Find where the given text appears and provide that cell's center as [x, y] coordinate. 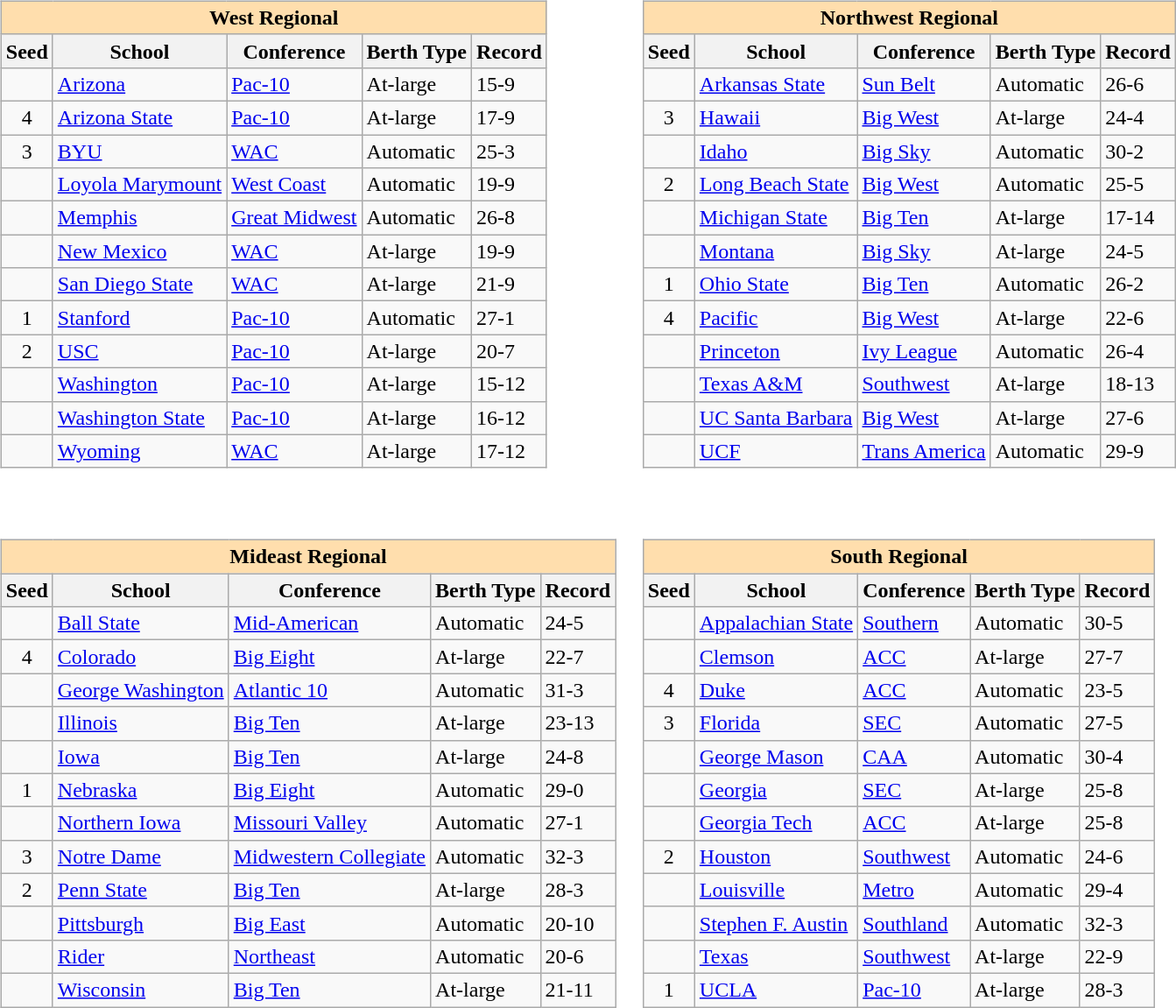
Great Midwest [294, 218]
Notre Dame [140, 856]
Northwest Regional [909, 18]
Washington [139, 384]
20-6 [578, 956]
26-2 [1138, 285]
Washington State [139, 418]
Arkansas State [776, 84]
17-12 [510, 451]
Memphis [139, 218]
Loyola Marymount [139, 185]
Sun Belt [924, 84]
22-7 [578, 657]
Idaho [776, 152]
Illinois [140, 723]
24-4 [1138, 117]
West Regional [273, 18]
31-3 [578, 690]
Missouri Valley [329, 823]
Colorado [140, 657]
Northeast [329, 956]
27-6 [1138, 418]
30-2 [1138, 152]
Princeton [776, 351]
South Regional [898, 557]
Georgia Tech [776, 823]
Trans America [924, 451]
Arizona [139, 84]
23-13 [578, 723]
15-9 [510, 84]
Wyoming [139, 451]
Penn State [140, 890]
Pacific [776, 318]
20-7 [510, 351]
30-4 [1117, 757]
27-5 [1117, 723]
25-5 [1138, 185]
18-13 [1138, 384]
Big East [329, 923]
29-0 [578, 790]
Houston [776, 856]
Duke [776, 690]
Southern [914, 624]
George Washington [140, 690]
Southland [914, 923]
21-9 [510, 285]
Texas [776, 956]
Nebraska [140, 790]
Stanford [139, 318]
Ball State [140, 624]
Arizona State [139, 117]
George Mason [776, 757]
Ohio State [776, 285]
Hawaii [776, 117]
29-4 [1117, 890]
Stephen F. Austin [776, 923]
23-5 [1117, 690]
22-6 [1138, 318]
BYU [139, 152]
CAA [914, 757]
West Coast [294, 185]
Metro [914, 890]
17-9 [510, 117]
Clemson [776, 657]
Mideast Regional [308, 557]
UCF [776, 451]
Pittsburgh [140, 923]
UCLA [776, 990]
Louisville [776, 890]
USC [139, 351]
Iowa [140, 757]
26-8 [510, 218]
25-3 [510, 152]
Mid-American [329, 624]
22-9 [1117, 956]
Long Beach State [776, 185]
Appalachian State [776, 624]
Northern Iowa [140, 823]
Midwestern Collegiate [329, 856]
15-12 [510, 384]
Georgia [776, 790]
20-10 [578, 923]
Ivy League [924, 351]
17-14 [1138, 218]
21-11 [578, 990]
Rider [140, 956]
UC Santa Barbara [776, 418]
27-7 [1117, 657]
26-4 [1138, 351]
Florida [776, 723]
Atlantic 10 [329, 690]
24-6 [1117, 856]
Texas A&M [776, 384]
Michigan State [776, 218]
16-12 [510, 418]
29-9 [1138, 451]
Wisconsin [140, 990]
30-5 [1117, 624]
New Mexico [139, 251]
San Diego State [139, 285]
Montana [776, 251]
26-6 [1138, 84]
24-8 [578, 757]
